Locate the cell with the specified text and output its [X, Y] center coordinate. 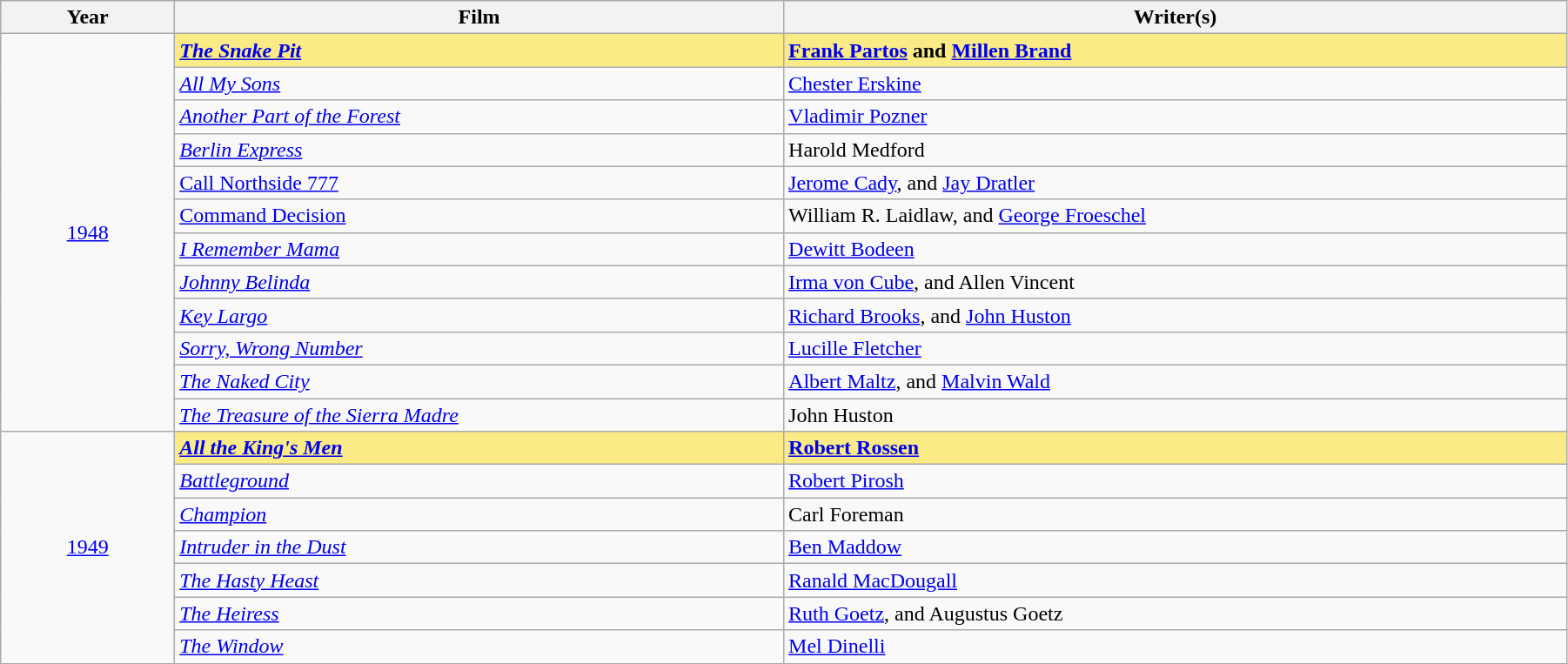
All My Sons [479, 84]
Ranald MacDougall [1176, 580]
Chester Erskine [1176, 84]
All the King's Men [479, 448]
Frank Partos and Millen Brand [1176, 50]
I Remember Mama [479, 249]
Vladimir Pozner [1176, 117]
The Heiress [479, 614]
Berlin Express [479, 150]
Command Decision [479, 216]
Another Part of the Forest [479, 117]
Ben Maddow [1176, 547]
Intruder in the Dust [479, 547]
Albert Maltz, and Malvin Wald [1176, 381]
Lucille Fletcher [1176, 348]
Year [88, 17]
The Naked City [479, 381]
Carl Foreman [1176, 514]
Key Largo [479, 315]
Robert Rossen [1176, 448]
Irma von Cube, and Allen Vincent [1176, 282]
The Snake Pit [479, 50]
John Huston [1176, 415]
Sorry, Wrong Number [479, 348]
Dewitt Bodeen [1176, 249]
Battleground [479, 481]
Ruth Goetz, and Augustus Goetz [1176, 614]
1949 [88, 547]
1948 [88, 233]
The Treasure of the Sierra Madre [479, 415]
Harold Medford [1176, 150]
Robert Pirosh [1176, 481]
Champion [479, 514]
The Window [479, 647]
The Hasty Heast [479, 580]
Writer(s) [1176, 17]
Mel Dinelli [1176, 647]
William R. Laidlaw, and George Froeschel [1176, 216]
Call Northside 777 [479, 183]
Film [479, 17]
Johnny Belinda [479, 282]
Jerome Cady, and Jay Dratler [1176, 183]
Richard Brooks, and John Huston [1176, 315]
